Search for the cell housing the specified text and yield its [x, y] center coordinate. 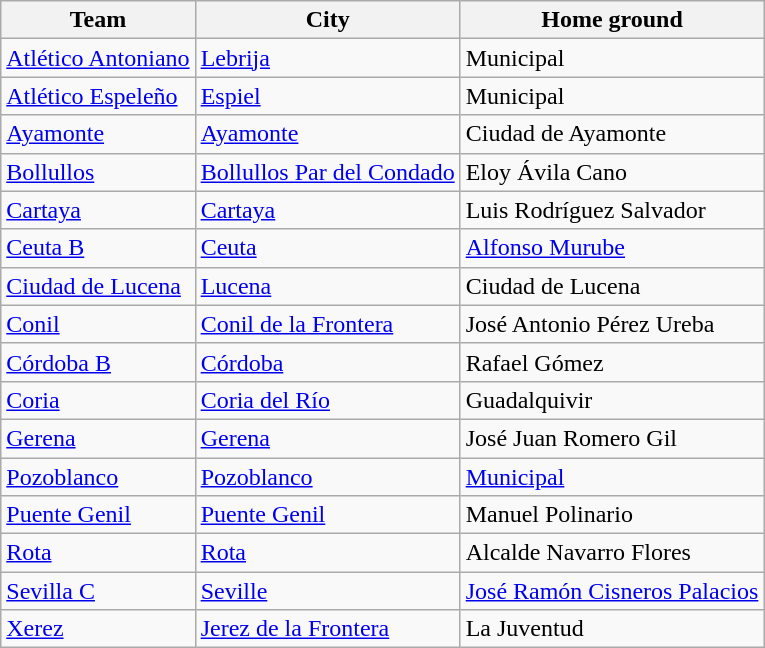
Alfonso Murube [612, 248]
Ceuta B [98, 248]
Sevilla C [98, 591]
Atlético Espeleño [98, 96]
Eloy Ávila Cano [612, 172]
José Ramón Cisneros Palacios [612, 591]
Córdoba [328, 362]
Jerez de la Frontera [328, 629]
Bollullos Par del Condado [328, 172]
Lebrija [328, 58]
Manuel Polinario [612, 515]
Seville [328, 591]
Ciudad de Ayamonte [612, 134]
Conil de la Frontera [328, 324]
Lucena [328, 286]
City [328, 20]
La Juventud [612, 629]
Conil [98, 324]
Atlético Antoniano [98, 58]
Xerez [98, 629]
Guadalquivir [612, 400]
Home ground [612, 20]
Coria del Río [328, 400]
Ceuta [328, 248]
Team [98, 20]
Coria [98, 400]
Bollullos [98, 172]
Espiel [328, 96]
José Juan Romero Gil [612, 438]
José Antonio Pérez Ureba [612, 324]
Luis Rodríguez Salvador [612, 210]
Alcalde Navarro Flores [612, 553]
Córdoba B [98, 362]
Rafael Gómez [612, 362]
